Provide the (x, y) coordinate of the cell's center where the given text is located.  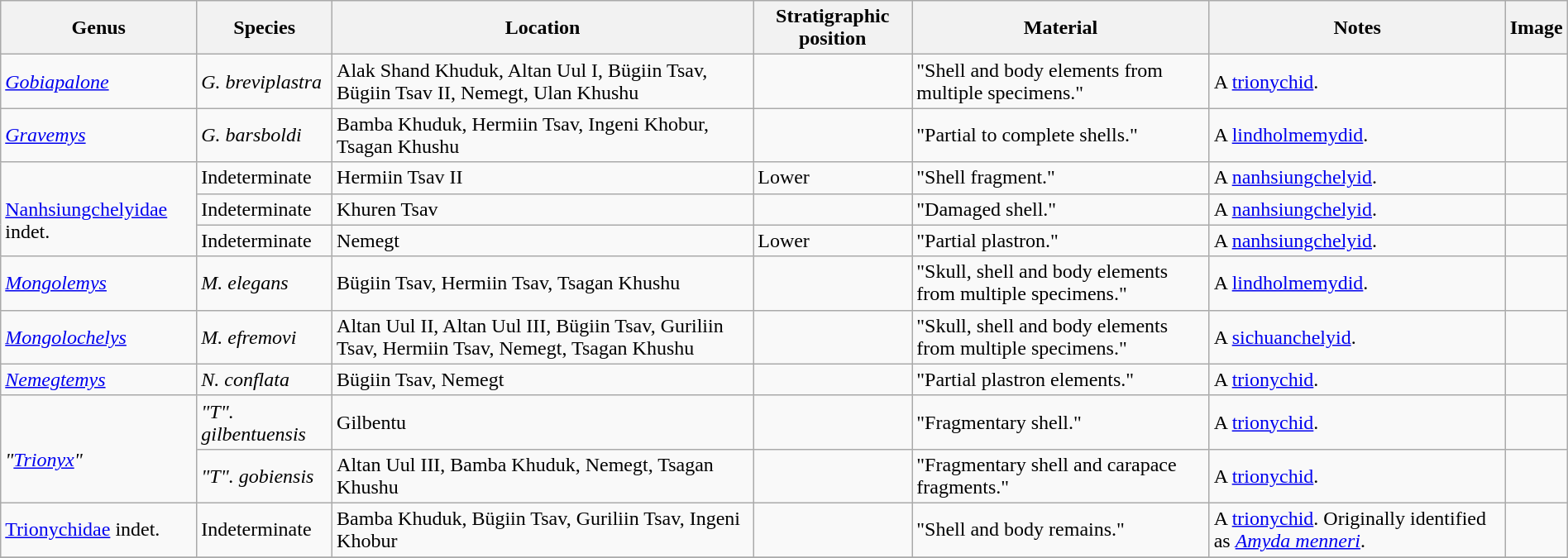
"Partial plastron." (1060, 241)
Species (265, 28)
"T". gilbentuensis (265, 422)
Altan Uul II, Altan Uul III, Bügiin Tsav, Guriliin Tsav, Hermiin Tsav, Nemegt, Tsagan Khushu (543, 337)
Bügiin Tsav, Nemegt (543, 379)
G. barsboldi (265, 136)
N. conflata (265, 379)
M. elegans (265, 283)
Nemegt (543, 241)
"Shell and body remains." (1060, 529)
Stratigraphic position (833, 28)
Hermiin Tsav II (543, 178)
A trionychid. Originally identified as Amyda menneri. (1357, 529)
Mongolochelys (99, 337)
"Partial to complete shells." (1060, 136)
Nanhsiungchelyidae indet. (99, 209)
M. efremovi (265, 337)
Bamba Khuduk, Hermiin Tsav, Ingeni Khobur, Tsagan Khushu (543, 136)
Image (1537, 28)
"Trionyx" (99, 449)
Bamba Khuduk, Bügiin Tsav, Guriliin Tsav, Ingeni Khobur (543, 529)
Khuren Tsav (543, 209)
"Shell fragment." (1060, 178)
Altan Uul III, Bamba Khuduk, Nemegt, Tsagan Khushu (543, 476)
Mongolemys (99, 283)
Notes (1357, 28)
"Damaged shell." (1060, 209)
"Shell and body elements from multiple specimens." (1060, 81)
Gobiapalone (99, 81)
G. breviplastra (265, 81)
Gilbentu (543, 422)
Bügiin Tsav, Hermiin Tsav, Tsagan Khushu (543, 283)
Nemegtemys (99, 379)
Genus (99, 28)
"Fragmentary shell and carapace fragments." (1060, 476)
Material (1060, 28)
A sichuanchelyid. (1357, 337)
Gravemys (99, 136)
Alak Shand Khuduk, Altan Uul I, Bügiin Tsav, Bügiin Tsav II, Nemegt, Ulan Khushu (543, 81)
"T". gobiensis (265, 476)
"Fragmentary shell." (1060, 422)
Location (543, 28)
"Partial plastron elements." (1060, 379)
Trionychidae indet. (99, 529)
